Determine the (x, y) coordinate at the center of the cell enclosing the given text.  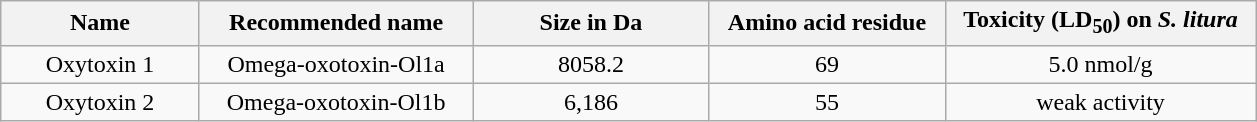
6,186 (591, 102)
Name (100, 23)
Oxytoxin 2 (100, 102)
Omega-oxotoxin-Ol1b (336, 102)
55 (827, 102)
Size in Da (591, 23)
Toxicity (LD50) on S. litura (1100, 23)
5.0 nmol/g (1100, 64)
Amino acid residue (827, 23)
Recommended name (336, 23)
Omega-oxotoxin-Ol1a (336, 64)
69 (827, 64)
weak activity (1100, 102)
Oxytoxin 1 (100, 64)
8058.2 (591, 64)
